Detect which cell encompasses the target text, then output its (X, Y) center coordinate. 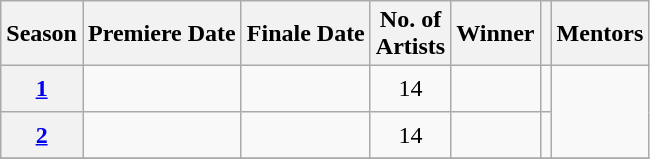
Finale Date (306, 34)
Season (42, 34)
Premiere Date (162, 34)
No. ofArtists (410, 34)
2 (42, 135)
Winner (496, 34)
1 (42, 89)
Mentors (600, 34)
